Extract the [X, Y] coordinate from the center of the cell holding the provided text.  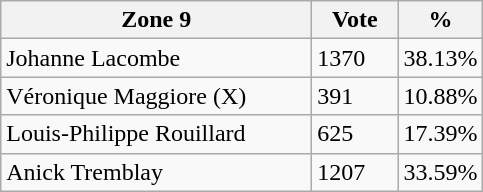
Zone 9 [156, 20]
38.13% [440, 58]
Anick Tremblay [156, 172]
391 [355, 96]
10.88% [440, 96]
17.39% [440, 134]
1207 [355, 172]
Johanne Lacombe [156, 58]
Vote [355, 20]
625 [355, 134]
% [440, 20]
1370 [355, 58]
33.59% [440, 172]
Véronique Maggiore (X) [156, 96]
Louis-Philippe Rouillard [156, 134]
